Return (x, y) of the center of cell containing provided text 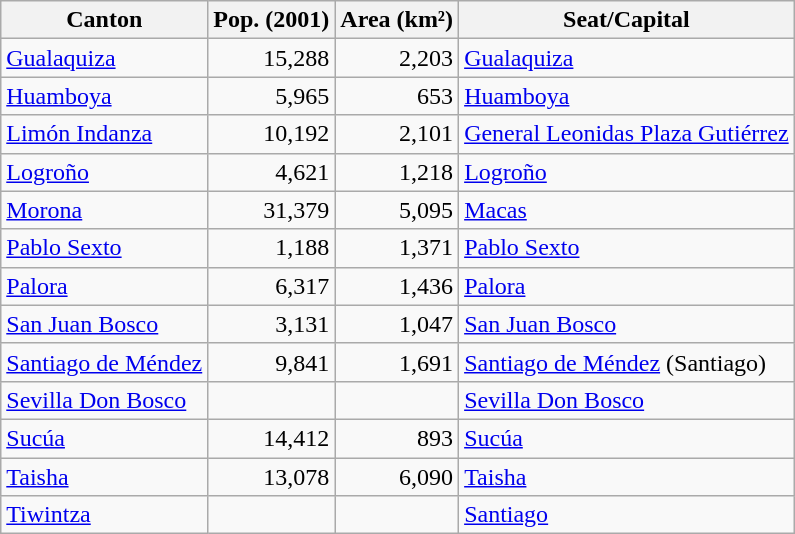
Area (km²) (397, 20)
1,218 (397, 172)
Tiwintza (104, 515)
1,371 (397, 248)
1,188 (272, 248)
Morona (104, 210)
Macas (627, 210)
5,965 (272, 96)
3,131 (272, 324)
Seat/Capital (627, 20)
13,078 (272, 477)
Pop. (2001) (272, 20)
5,095 (397, 210)
Limón Indanza (104, 134)
4,621 (272, 172)
31,379 (272, 210)
893 (397, 438)
2,101 (397, 134)
653 (397, 96)
Santiago (627, 515)
2,203 (397, 58)
1,047 (397, 324)
1,436 (397, 286)
6,317 (272, 286)
10,192 (272, 134)
General Leonidas Plaza Gutiérrez (627, 134)
Canton (104, 20)
Santiago de Méndez (Santiago) (627, 362)
15,288 (272, 58)
9,841 (272, 362)
Santiago de Méndez (104, 362)
14,412 (272, 438)
1,691 (397, 362)
6,090 (397, 477)
